Extract the [X, Y] coordinate from the center of the cell holding the provided text.  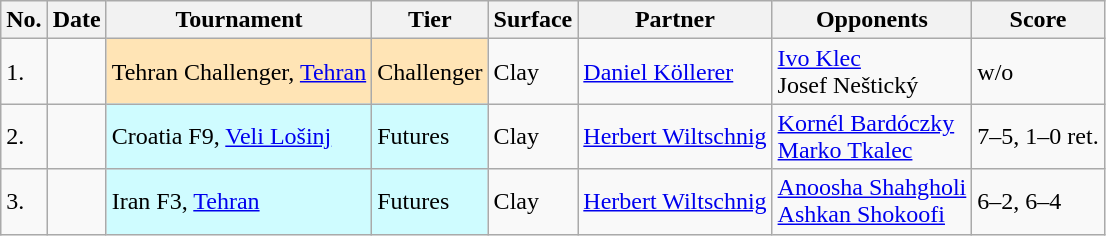
Ivo Klec Josef Neštický [872, 72]
Score [1038, 20]
Challenger [430, 72]
Surface [533, 20]
Tournament [239, 20]
Kornél Bardóczky Marko Tkalec [872, 136]
6–2, 6–4 [1038, 202]
Anoosha Shahgholi Ashkan Shokoofi [872, 202]
1. [24, 72]
Iran F3, Tehran [239, 202]
w/o [1038, 72]
3. [24, 202]
Daniel Köllerer [675, 72]
Tehran Challenger, Tehran [239, 72]
Tier [430, 20]
Opponents [872, 20]
Partner [675, 20]
2. [24, 136]
7–5, 1–0 ret. [1038, 136]
Date [76, 20]
No. [24, 20]
Croatia F9, Veli Lošinj [239, 136]
